From the cell containing the given text, extract its center point as (X, Y) coordinate. 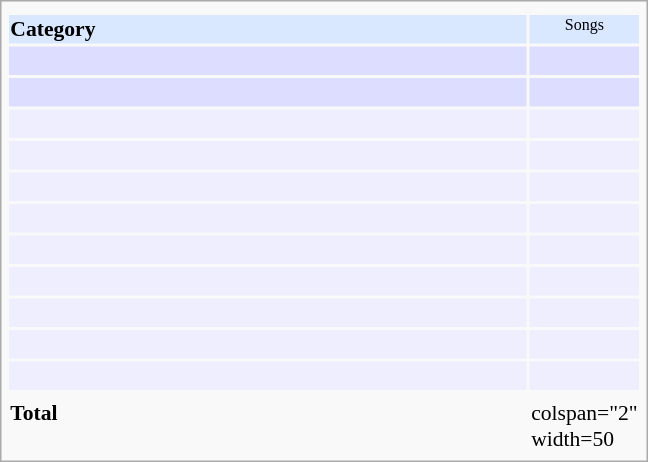
Total (268, 426)
Songs (585, 29)
colspan="2" width=50 (585, 426)
Category (268, 29)
